Identify which cell holds the provided text, then report its (x, y) central coordinate. 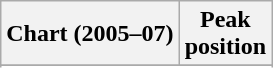
Chart (2005–07) (90, 34)
Peakposition (225, 34)
